Return (x, y) of the center of cell containing provided text 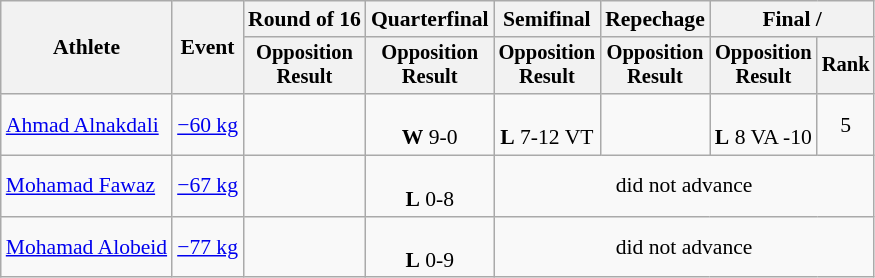
−67 kg (208, 186)
Event (208, 48)
Ahmad Alnakdali (86, 124)
Semifinal (548, 19)
Mohamad Fawaz (86, 186)
Athlete (86, 48)
Quarterfinal (430, 19)
L 8 VA -10 (764, 124)
Repechage (655, 19)
L 0-8 (430, 186)
Rank (846, 66)
L 7-12 VT (548, 124)
W 9-0 (430, 124)
5 (846, 124)
L 0-9 (430, 248)
Round of 16 (304, 19)
−60 kg (208, 124)
Final / (792, 19)
−77 kg (208, 248)
Mohamad Alobeid (86, 248)
